From the cell containing the given text, extract its center point as (X, Y) coordinate. 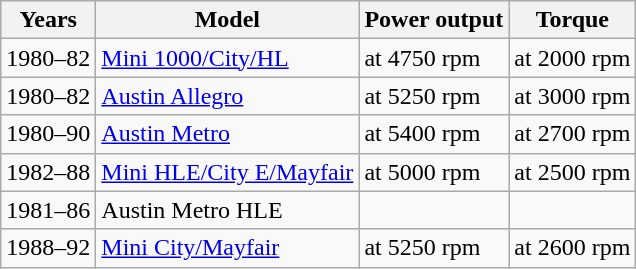
at 5400 rpm (434, 134)
at 2600 rpm (572, 248)
Torque (572, 20)
1980–90 (48, 134)
at 2700 rpm (572, 134)
Austin Allegro (228, 96)
Mini HLE/City E/Mayfair (228, 172)
1988–92 (48, 248)
at 2000 rpm (572, 58)
Model (228, 20)
Austin Metro (228, 134)
at 3000 rpm (572, 96)
Years (48, 20)
at 2500 rpm (572, 172)
Austin Metro HLE (228, 210)
at 5000 rpm (434, 172)
Mini 1000/City/HL (228, 58)
Power output (434, 20)
1982–88 (48, 172)
Mini City/Mayfair (228, 248)
at 4750 rpm (434, 58)
1981–86 (48, 210)
